Return the [X, Y] coordinate for the center point of the cell that contains the specified text.  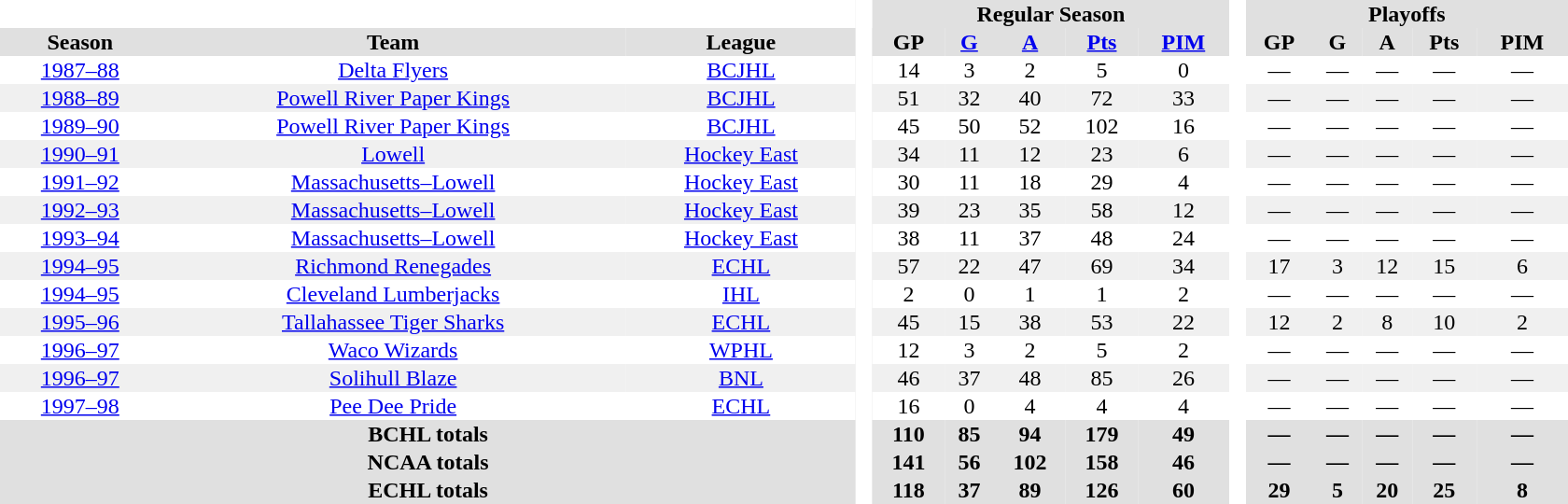
118 [909, 490]
35 [1030, 210]
1990–91 [80, 154]
126 [1101, 490]
51 [909, 98]
49 [1183, 434]
1988–89 [80, 98]
20 [1387, 490]
Waco Wizards [394, 350]
72 [1101, 98]
1992–93 [80, 210]
50 [969, 126]
1995–96 [80, 322]
Solihull Blaze [394, 378]
1989–90 [80, 126]
WPHL [741, 350]
26 [1183, 378]
10 [1445, 322]
Richmond Renegades [394, 266]
32 [969, 98]
IHL [741, 294]
BCHL totals [427, 434]
Season [80, 42]
58 [1101, 210]
Team [394, 42]
56 [969, 462]
1987–88 [80, 70]
17 [1280, 266]
89 [1030, 490]
40 [1030, 98]
League [741, 42]
47 [1030, 266]
Delta Flyers [394, 70]
39 [909, 210]
Tallahassee Tiger Sharks [394, 322]
60 [1183, 490]
Playoffs [1407, 14]
69 [1101, 266]
1991–92 [80, 182]
BNL [741, 378]
1997–98 [80, 406]
52 [1030, 126]
NCAA totals [427, 462]
179 [1101, 434]
Regular Season [1051, 14]
158 [1101, 462]
94 [1030, 434]
33 [1183, 98]
110 [909, 434]
57 [909, 266]
141 [909, 462]
Lowell [394, 154]
1993–94 [80, 238]
ECHL totals [427, 490]
14 [909, 70]
24 [1183, 238]
18 [1030, 182]
Cleveland Lumberjacks [394, 294]
53 [1101, 322]
30 [909, 182]
25 [1445, 490]
Pee Dee Pride [394, 406]
